Find where the given text appears and provide that cell's center as [X, Y] coordinate. 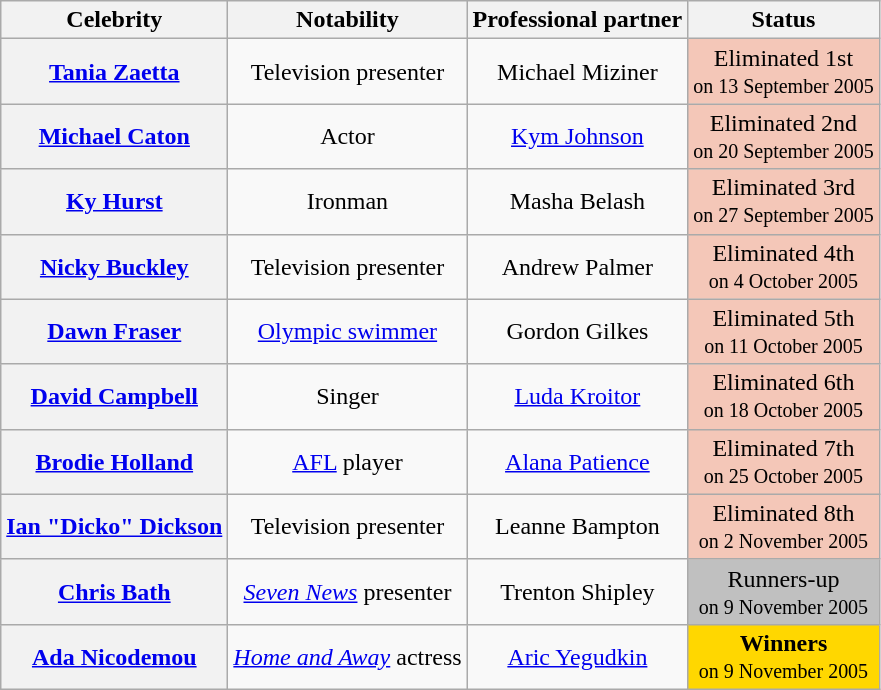
Eliminated 3rdon 27 September 2005 [784, 202]
Andrew Palmer [578, 266]
Eliminated 1ston 13 September 2005 [784, 72]
Professional partner [578, 20]
Tania Zaetta [114, 72]
Ian "Dicko" Dickson [114, 526]
Eliminated 4thon 4 October 2005 [784, 266]
Actor [348, 136]
Leanne Bampton [578, 526]
Ada Nicodemou [114, 656]
Michael Miziner [578, 72]
Eliminated 6thon 18 October 2005 [784, 396]
Olympic swimmer [348, 332]
Gordon Gilkes [578, 332]
Ironman [348, 202]
Eliminated 8thon 2 November 2005 [784, 526]
Notability [348, 20]
Home and Away actress [348, 656]
Singer [348, 396]
Runners-upon 9 November 2005 [784, 592]
Kym Johnson [578, 136]
Status [784, 20]
Nicky Buckley [114, 266]
Celebrity [114, 20]
Luda Kroitor [578, 396]
Winnerson 9 November 2005 [784, 656]
Eliminated 5thon 11 October 2005 [784, 332]
Chris Bath [114, 592]
AFL player [348, 462]
Eliminated 7thon 25 October 2005 [784, 462]
Trenton Shipley [578, 592]
Michael Caton [114, 136]
Ky Hurst [114, 202]
Eliminated 2ndon 20 September 2005 [784, 136]
Seven News presenter [348, 592]
David Campbell [114, 396]
Brodie Holland [114, 462]
Masha Belash [578, 202]
Alana Patience [578, 462]
Aric Yegudkin [578, 656]
Dawn Fraser [114, 332]
